Extract the [X, Y] coordinate from the center of the cell holding the provided text.  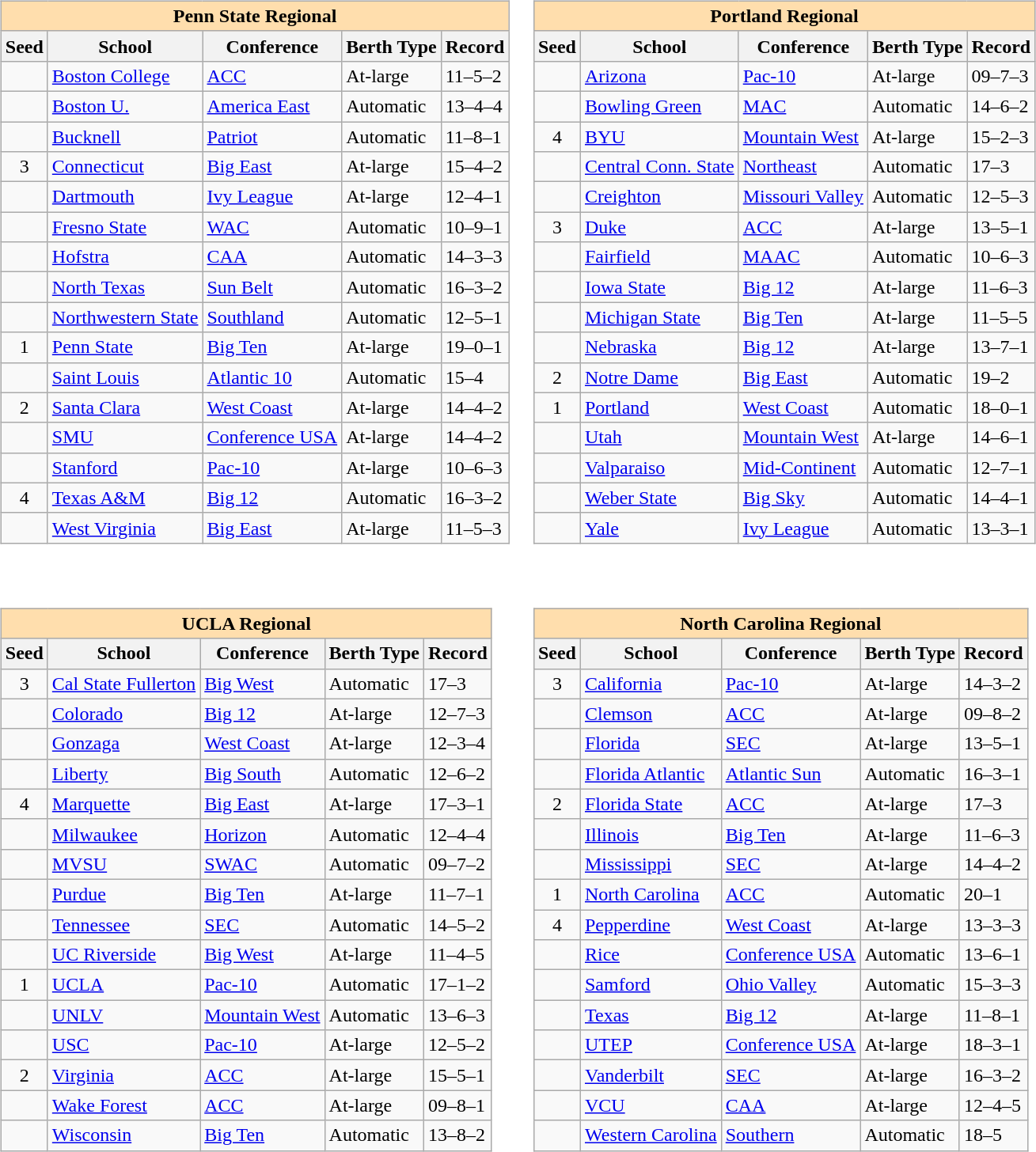
Weber State [659, 498]
MVSU [123, 864]
UCLA Regional [246, 623]
13–6–1 [993, 955]
North Carolina Regional [780, 623]
15–2–3 [1001, 137]
UNLV [123, 1015]
Horizon [263, 834]
Patriot [272, 137]
19–2 [1001, 377]
Purdue [123, 894]
Western Carolina [651, 1135]
12–3–4 [458, 744]
Big Sky [803, 498]
19–0–1 [475, 347]
15–3–3 [993, 985]
11–5–3 [475, 528]
15–4–2 [475, 167]
Connecticut [125, 167]
Atlantic 10 [272, 377]
Illinois [651, 834]
Saint Louis [125, 377]
UTEP [651, 1045]
Virginia [123, 1075]
12–6–2 [458, 774]
Fairfield [659, 257]
Portland [659, 407]
Northwestern State [125, 317]
Dartmouth [125, 197]
09–8–2 [993, 714]
Portland Regional [784, 16]
Tennessee [123, 925]
17–1–2 [458, 985]
Bowling Green [659, 106]
09–7–2 [458, 864]
USC [123, 1045]
Florida [651, 744]
WAC [272, 227]
14–6–2 [1001, 106]
17–3–1 [458, 804]
12–5–2 [458, 1045]
MAAC [803, 257]
Wake Forest [123, 1105]
Valparaiso [659, 468]
Northeast [803, 167]
North Carolina [651, 894]
Southland [272, 317]
Cal State Fullerton [123, 684]
Penn State Regional [255, 16]
Michigan State [659, 317]
Duke [659, 227]
California [651, 684]
Ohio Valley [791, 985]
12–4–1 [475, 197]
13–3–3 [993, 925]
11–4–5 [458, 955]
11–5–5 [1001, 317]
13–7–1 [1001, 347]
America East [272, 106]
10–9–1 [475, 227]
09–7–3 [1001, 76]
Atlantic Sun [791, 774]
Wisconsin [123, 1135]
SWAC [263, 864]
Missouri Valley [803, 197]
Penn State [125, 347]
Notre Dame [659, 377]
Samford [651, 985]
Nebraska [659, 347]
15–4 [475, 377]
20–1 [993, 894]
Hofstra [125, 257]
Big South [263, 774]
16–3–1 [993, 774]
West Virginia [125, 528]
Mid-Continent [803, 468]
14–3–3 [475, 257]
Boston U. [125, 106]
Yale [659, 528]
Utah [659, 438]
Rice [651, 955]
Florida State [651, 804]
13–3–1 [1001, 528]
12–5–1 [475, 317]
Sun Belt [272, 287]
13–6–3 [458, 1015]
14–4–1 [1001, 498]
VCU [651, 1105]
UCLA [123, 985]
18–0–1 [1001, 407]
Central Conn. State [659, 167]
Southern [791, 1135]
Fresno State [125, 227]
13–8–2 [458, 1135]
Florida Atlantic [651, 774]
Clemson [651, 714]
11–5–2 [475, 76]
Santa Clara [125, 407]
Liberty [123, 774]
14–5–2 [458, 925]
Iowa State [659, 287]
Gonzaga [123, 744]
Marquette [123, 804]
Texas [651, 1015]
Creighton [659, 197]
Vanderbilt [651, 1075]
Pepperdine [651, 925]
12–4–5 [993, 1105]
Bucknell [125, 137]
Arizona [659, 76]
Mississippi [651, 864]
14–6–1 [1001, 438]
12–4–4 [458, 834]
BYU [659, 137]
14–3–2 [993, 684]
11–7–1 [458, 894]
SMU [125, 438]
Boston College [125, 76]
Colorado [123, 714]
13–4–4 [475, 106]
MAC [803, 106]
12–7–1 [1001, 468]
18–3–1 [993, 1045]
UC Riverside [123, 955]
15–5–1 [458, 1075]
Milwaukee [123, 834]
12–5–3 [1001, 197]
18–5 [993, 1135]
North Texas [125, 287]
09–8–1 [458, 1105]
12–7–3 [458, 714]
Stanford [125, 468]
Texas A&M [125, 498]
